Identify which cell holds the provided text, then report its [X, Y] central coordinate. 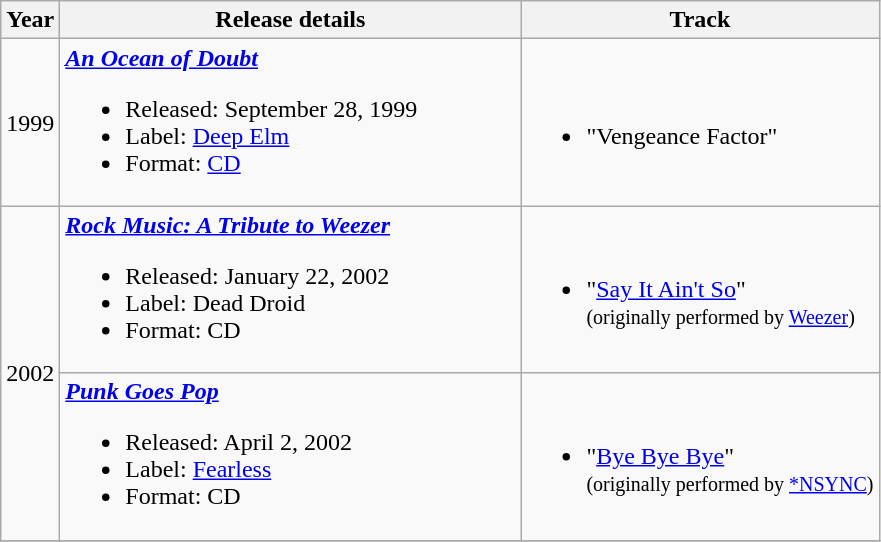
"Vengeance Factor" [700, 122]
An Ocean of DoubtReleased: September 28, 1999Label: Deep ElmFormat: CD [290, 122]
2002 [30, 373]
1999 [30, 122]
Track [700, 20]
Release details [290, 20]
Punk Goes PopReleased: April 2, 2002Label: FearlessFormat: CD [290, 456]
Rock Music: A Tribute to WeezerReleased: January 22, 2002Label: Dead DroidFormat: CD [290, 290]
Year [30, 20]
"Bye Bye Bye"(originally performed by *NSYNC) [700, 456]
"Say It Ain't So"(originally performed by Weezer) [700, 290]
